Capture the cell that displays the provided text and extract its (X, Y) central coordinate. 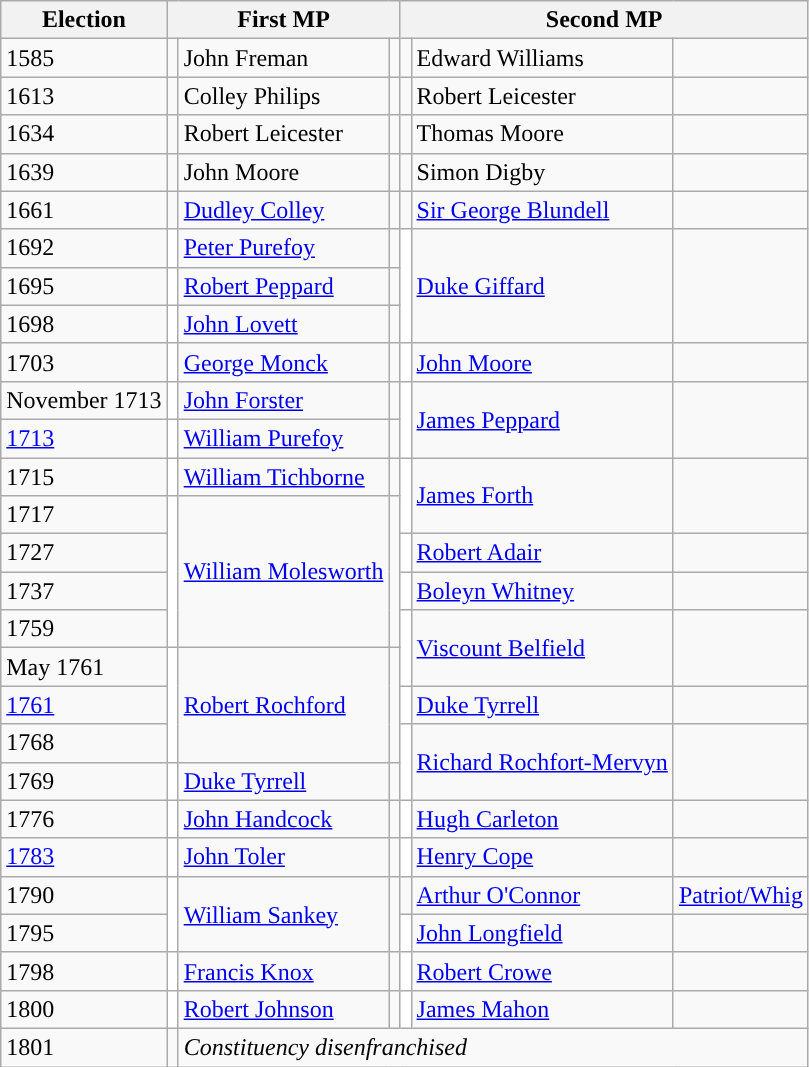
Constituency disenfranchised (493, 1047)
First MP (284, 20)
William Purefoy (284, 438)
Dudley Colley (284, 210)
Duke Giffard (542, 286)
Colley Philips (284, 96)
Henry Cope (542, 857)
Peter Purefoy (284, 248)
James Forth (542, 496)
1768 (84, 743)
William Molesworth (284, 572)
Robert Rochford (284, 705)
November 1713 (84, 400)
William Tichborne (284, 477)
1795 (84, 933)
Sir George Blundell (542, 210)
1613 (84, 96)
1798 (84, 971)
Robert Johnson (284, 1009)
1783 (84, 857)
1703 (84, 362)
Election (84, 20)
May 1761 (84, 667)
George Monck (284, 362)
Patriot/Whig (740, 895)
Second MP (604, 20)
1759 (84, 629)
John Freman (284, 58)
1695 (84, 286)
Arthur O'Connor (542, 895)
John Lovett (284, 324)
William Sankey (284, 914)
John Handcock (284, 819)
Robert Adair (542, 553)
Hugh Carleton (542, 819)
1790 (84, 895)
1776 (84, 819)
James Mahon (542, 1009)
John Forster (284, 400)
1801 (84, 1047)
1717 (84, 515)
John Toler (284, 857)
Viscount Belfield (542, 648)
1634 (84, 134)
John Longfield (542, 933)
Boleyn Whitney (542, 591)
Simon Digby (542, 172)
1713 (84, 438)
1661 (84, 210)
1585 (84, 58)
Thomas Moore (542, 134)
Edward Williams (542, 58)
1761 (84, 705)
1639 (84, 172)
James Peppard (542, 419)
1727 (84, 553)
1692 (84, 248)
Richard Rochfort-Mervyn (542, 762)
1715 (84, 477)
1737 (84, 591)
Robert Crowe (542, 971)
Robert Peppard (284, 286)
1698 (84, 324)
1800 (84, 1009)
1769 (84, 781)
Francis Knox (284, 971)
